Find where the given text appears and provide that cell's center as [x, y] coordinate. 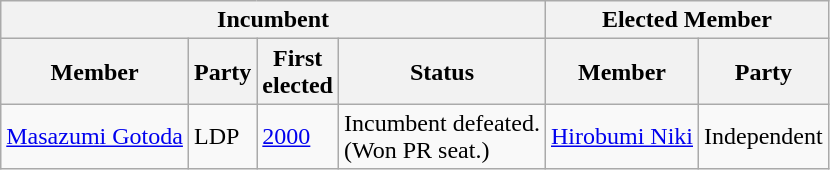
2000 [298, 136]
Firstelected [298, 72]
Status [442, 72]
Hirobumi Niki [622, 136]
Incumbent [274, 20]
Elected Member [686, 20]
LDP [222, 136]
Masazumi Gotoda [95, 136]
Incumbent defeated.(Won PR seat.) [442, 136]
Independent [764, 136]
